Detect which cell encompasses the target text, then output its (x, y) center coordinate. 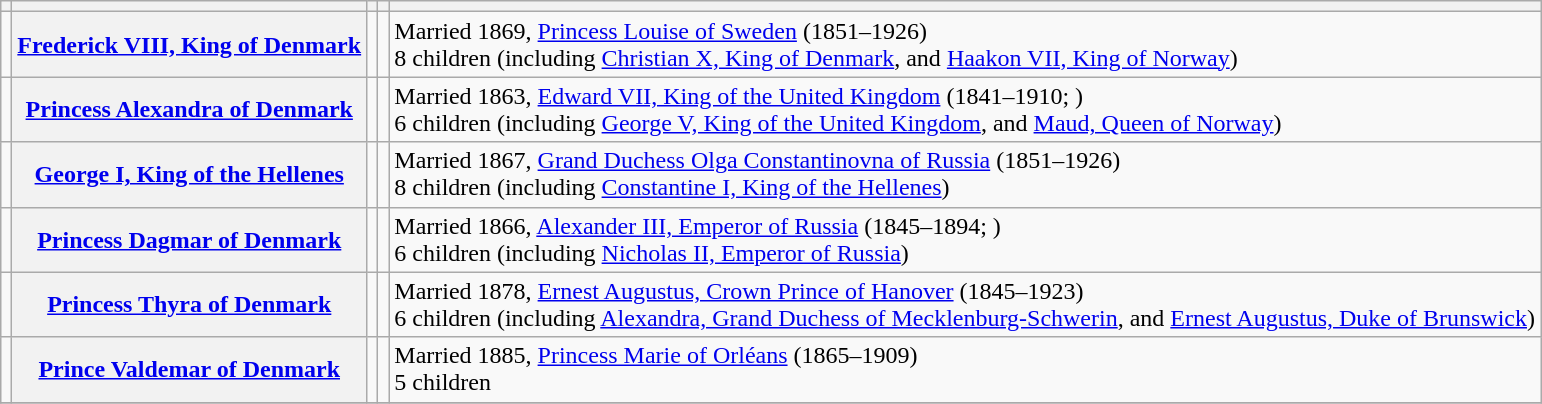
Frederick VIII, King of Denmark (190, 44)
Princess Thyra of Denmark (190, 304)
Married 1869, Princess Louise of Sweden (1851–1926)8 children (including Christian X, King of Denmark, and Haakon VII, King of Norway) (965, 44)
Princess Alexandra of Denmark (190, 110)
Prince Valdemar of Denmark (190, 370)
Princess Dagmar of Denmark (190, 240)
Married 1866, Alexander III, Emperor of Russia (1845–1894; )6 children (including Nicholas II, Emperor of Russia) (965, 240)
George I, King of the Hellenes (190, 174)
Married 1867, Grand Duchess Olga Constantinovna of Russia (1851–1926)8 children (including Constantine I, King of the Hellenes) (965, 174)
Married 1885, Princess Marie of Orléans (1865–1909)5 children (965, 370)
